Identify which cell holds the provided text, then report its (X, Y) central coordinate. 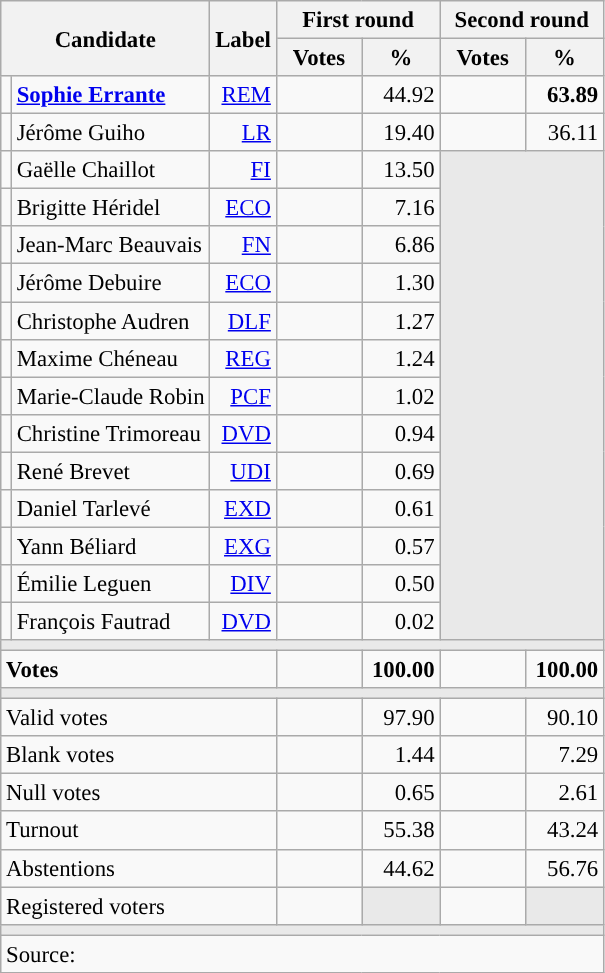
Candidate (106, 38)
Null votes (138, 793)
7.16 (401, 208)
Jérôme Guiho (110, 133)
REG (243, 358)
1.27 (401, 321)
Christophe Audren (110, 321)
Jérôme Debuire (110, 283)
Blank votes (138, 755)
LR (243, 133)
François Fautrad (110, 621)
Abstentions (138, 868)
97.90 (401, 718)
DLF (243, 321)
7.29 (564, 755)
PCF (243, 396)
44.62 (401, 868)
0.02 (401, 621)
19.40 (401, 133)
Émilie Leguen (110, 584)
Christine Trimoreau (110, 433)
1.44 (401, 755)
1.30 (401, 283)
Marie-Claude Robin (110, 396)
Gaëlle Chaillot (110, 170)
First round (358, 20)
UDI (243, 471)
1.24 (401, 358)
FI (243, 170)
0.50 (401, 584)
FN (243, 245)
Sophie Errante (110, 95)
EXG (243, 546)
DIV (243, 584)
36.11 (564, 133)
REM (243, 95)
Source: (302, 954)
Label (243, 38)
43.24 (564, 831)
Yann Béliard (110, 546)
55.38 (401, 831)
Turnout (138, 831)
0.69 (401, 471)
1.02 (401, 396)
Valid votes (138, 718)
63.89 (564, 95)
44.92 (401, 95)
EXD (243, 509)
13.50 (401, 170)
Jean-Marc Beauvais (110, 245)
Registered voters (138, 906)
0.65 (401, 793)
6.86 (401, 245)
0.61 (401, 509)
90.10 (564, 718)
Second round (522, 20)
René Brevet (110, 471)
0.94 (401, 433)
0.57 (401, 546)
Maxime Chéneau (110, 358)
56.76 (564, 868)
Daniel Tarlevé (110, 509)
2.61 (564, 793)
Brigitte Héridel (110, 208)
